Determine the [x, y] coordinate at the center of the cell enclosing the given text.  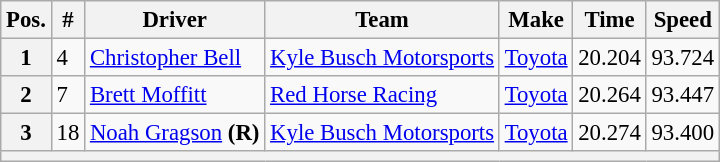
Red Horse Racing [382, 95]
Pos. [26, 20]
Speed [682, 20]
20.274 [610, 133]
Make [536, 20]
Time [610, 20]
1 [26, 58]
93.447 [682, 95]
4 [68, 58]
Driver [175, 20]
20.204 [610, 58]
2 [26, 95]
93.724 [682, 58]
Christopher Bell [175, 58]
93.400 [682, 133]
20.264 [610, 95]
# [68, 20]
Team [382, 20]
3 [26, 133]
Brett Moffitt [175, 95]
18 [68, 133]
Noah Gragson (R) [175, 133]
7 [68, 95]
